Provide the (x, y) coordinate of the cell's center where the given text is located.  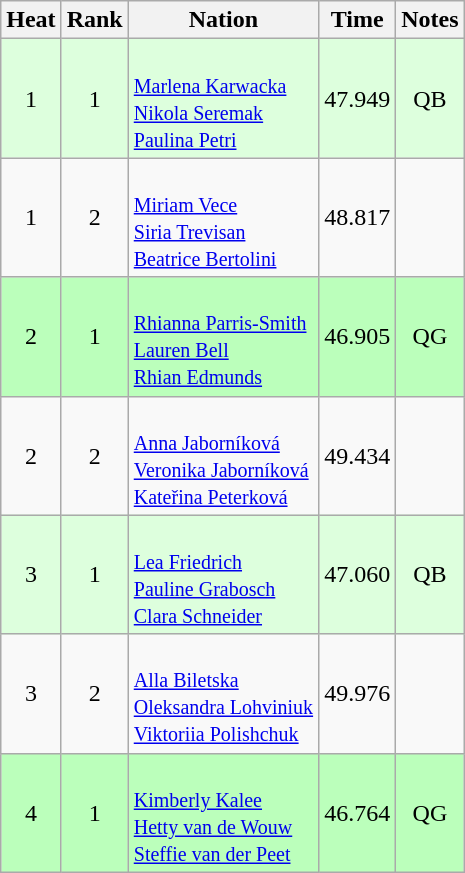
Nation (223, 20)
Miriam VeceSiria TrevisanBeatrice Bertolini (223, 218)
49.434 (358, 456)
Time (358, 20)
49.976 (358, 694)
Heat (31, 20)
Lea FriedrichPauline GraboschClara Schneider (223, 574)
Notes (430, 20)
47.060 (358, 574)
47.949 (358, 98)
Marlena KarwackaNikola SeremakPaulina Petri (223, 98)
Rank (94, 20)
48.817 (358, 218)
Alla BiletskaOleksandra LohviniukViktoriia Polishchuk (223, 694)
Rhianna Parris-SmithLauren BellRhian Edmunds (223, 336)
46.905 (358, 336)
Kimberly KaleeHetty van de WouwSteffie van der Peet (223, 812)
Anna JaborníkováVeronika JaborníkováKateřina Peterková (223, 456)
4 (31, 812)
46.764 (358, 812)
